Identify which cell holds the provided text, then report its [X, Y] central coordinate. 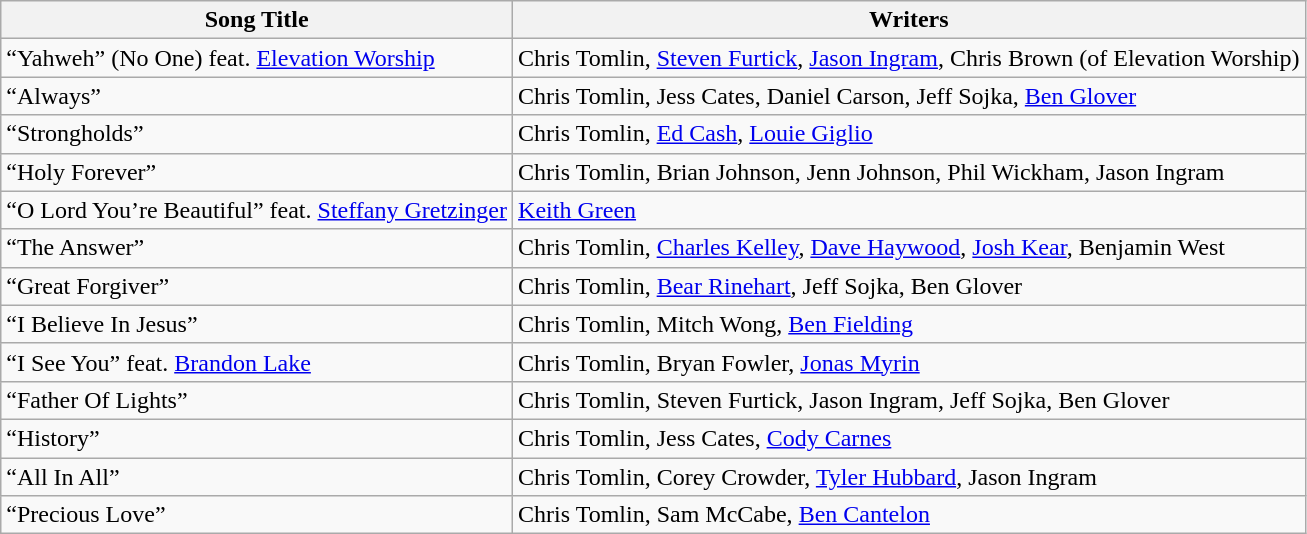
Chris Tomlin, Corey Crowder, Tyler Hubbard, Jason Ingram [910, 477]
“Always” [257, 96]
Keith Green [910, 210]
Chris Tomlin, Brian Johnson, Jenn Johnson, Phil Wickham, Jason Ingram [910, 172]
“Yahweh” (No One) feat. Elevation Worship [257, 58]
“Strongholds” [257, 134]
“All In All” [257, 477]
Song Title [257, 20]
Chris Tomlin, Jess Cates, Cody Carnes [910, 438]
“Holy Forever” [257, 172]
Chris Tomlin, Steven Furtick, Jason Ingram, Jeff Sojka, Ben Glover [910, 400]
Chris Tomlin, Bryan Fowler, Jonas Myrin [910, 362]
“Father Of Lights” [257, 400]
Chris Tomlin, Charles Kelley, Dave Haywood, Josh Kear, Benjamin West [910, 248]
“History” [257, 438]
Chris Tomlin, Jess Cates, Daniel Carson, Jeff Sojka, Ben Glover [910, 96]
Chris Tomlin, Steven Furtick, Jason Ingram, Chris Brown (of Elevation Worship) [910, 58]
Chris Tomlin, Mitch Wong, Ben Fielding [910, 324]
“The Answer” [257, 248]
“O Lord You’re Beautiful” feat. Steffany Gretzinger [257, 210]
“Precious Love” [257, 515]
“I See You” feat. Brandon Lake [257, 362]
“I Believe In Jesus” [257, 324]
Writers [910, 20]
Chris Tomlin, Sam McCabe, Ben Cantelon [910, 515]
“Great Forgiver” [257, 286]
Chris Tomlin, Ed Cash, Louie Giglio [910, 134]
Chris Tomlin, Bear Rinehart, Jeff Sojka, Ben Glover [910, 286]
